Pinpoint the cell where the given text exists, returning its [X, Y] midpoint coordinate. 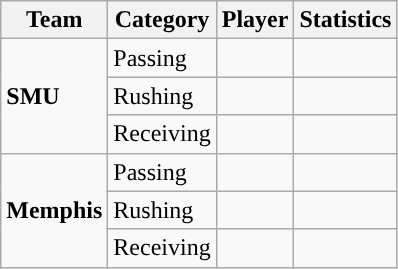
Category [162, 20]
Memphis [54, 210]
Team [54, 20]
Player [255, 20]
Statistics [346, 20]
SMU [54, 96]
